Determine the [x, y] coordinate at the center of the cell enclosing the given text.  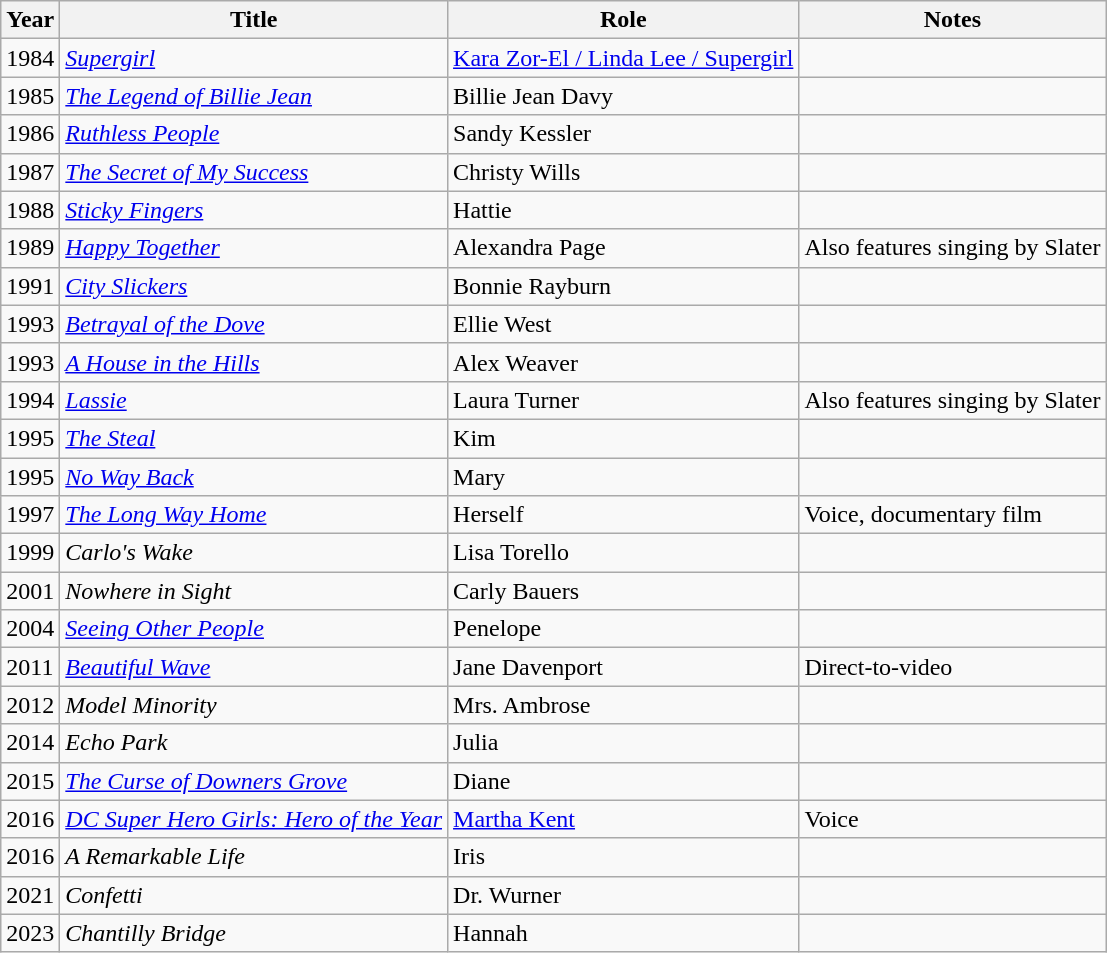
Beautiful Wave [254, 667]
2011 [30, 667]
Seeing Other People [254, 629]
Ruthless People [254, 134]
Diane [624, 781]
Ellie West [624, 324]
Laura Turner [624, 400]
Sticky Fingers [254, 210]
Mary [624, 477]
Penelope [624, 629]
1999 [30, 553]
Nowhere in Sight [254, 591]
Year [30, 20]
Kim [624, 438]
1994 [30, 400]
Julia [624, 743]
Billie Jean Davy [624, 96]
City Slickers [254, 286]
1997 [30, 515]
Sandy Kessler [624, 134]
2015 [30, 781]
Happy Together [254, 248]
Alexandra Page [624, 248]
The Long Way Home [254, 515]
The Secret of My Success [254, 172]
Title [254, 20]
Hattie [624, 210]
Iris [624, 857]
Kara Zor-El / Linda Lee / Supergirl [624, 58]
Lassie [254, 400]
Echo Park [254, 743]
2004 [30, 629]
1988 [30, 210]
Role [624, 20]
2001 [30, 591]
1987 [30, 172]
Direct-to-video [952, 667]
2021 [30, 895]
Carly Bauers [624, 591]
Model Minority [254, 705]
2014 [30, 743]
Jane Davenport [624, 667]
DC Super Hero Girls: Hero of the Year [254, 819]
Dr. Wurner [624, 895]
Martha Kent [624, 819]
Lisa Torello [624, 553]
Carlo's Wake [254, 553]
Chantilly Bridge [254, 933]
The Legend of Billie Jean [254, 96]
Betrayal of the Dove [254, 324]
The Curse of Downers Grove [254, 781]
A House in the Hills [254, 362]
Bonnie Rayburn [624, 286]
No Way Back [254, 477]
2023 [30, 933]
The Steal [254, 438]
Voice, documentary film [952, 515]
Christy Wills [624, 172]
Herself [624, 515]
Notes [952, 20]
Voice [952, 819]
1986 [30, 134]
1985 [30, 96]
Hannah [624, 933]
1989 [30, 248]
1984 [30, 58]
1991 [30, 286]
Alex Weaver [624, 362]
2012 [30, 705]
A Remarkable Life [254, 857]
Supergirl [254, 58]
Mrs. Ambrose [624, 705]
Confetti [254, 895]
